Pinpoint the cell where the given text exists, returning its [x, y] midpoint coordinate. 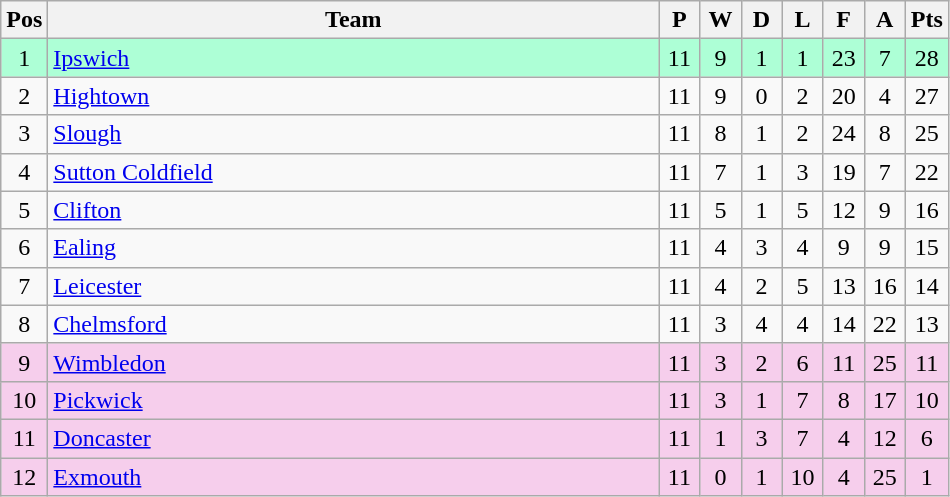
Exmouth [354, 477]
Ealing [354, 248]
Clifton [354, 210]
Chelmsford [354, 324]
Leicester [354, 286]
Hightown [354, 96]
Pts [926, 20]
Sutton Coldfield [354, 172]
Slough [354, 134]
Wimbledon [354, 362]
17 [884, 400]
W [720, 20]
L [802, 20]
Team [354, 20]
23 [844, 58]
F [844, 20]
P [680, 20]
Pickwick [354, 400]
20 [844, 96]
Pos [24, 20]
27 [926, 96]
A [884, 20]
Doncaster [354, 438]
28 [926, 58]
Ipswich [354, 58]
15 [926, 248]
D [762, 20]
19 [844, 172]
24 [844, 134]
